Detect which cell encompasses the target text, then output its (X, Y) center coordinate. 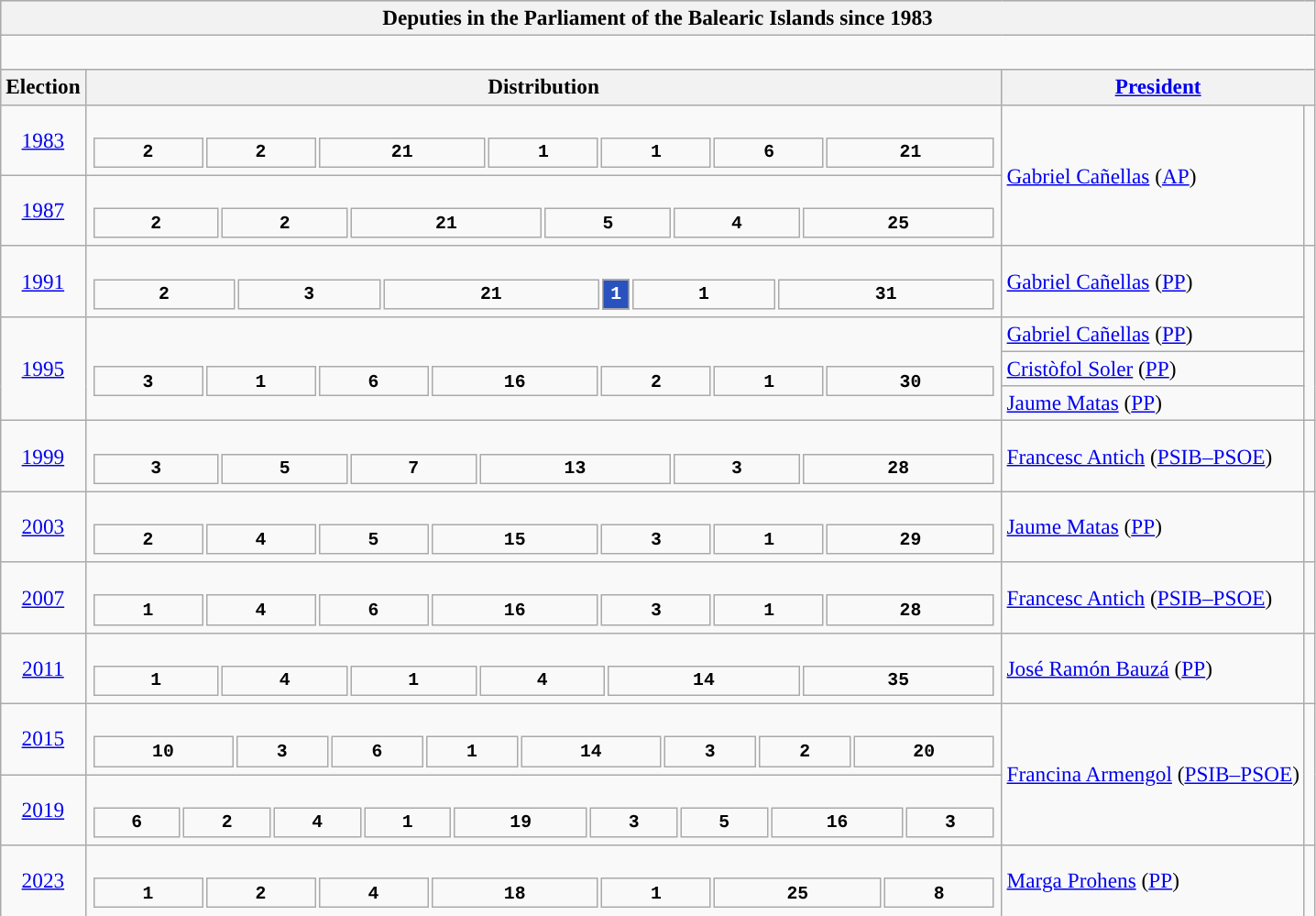
31 (886, 293)
Francina Armengol (PSIB–PSOE) (1153, 774)
7 (413, 468)
13 (576, 468)
Election (43, 87)
35 (898, 680)
29 (911, 539)
1 4 1 4 14 35 (543, 668)
President (1158, 87)
1991 (43, 281)
1 2 4 18 1 25 8 (543, 880)
1999 (43, 455)
10 3 6 1 14 3 2 20 (543, 739)
2 4 5 15 3 1 29 (543, 526)
2 2 21 1 1 6 21 (543, 139)
1995 (43, 369)
José Ramón Bauzá (PP) (1153, 668)
10 (163, 750)
Cristòfol Soler (PP) (1153, 369)
Marga Prohens (PP) (1153, 880)
18 (515, 893)
15 (515, 539)
19 (521, 822)
2007 (43, 598)
1983 (43, 139)
Gabriel Cañellas (AP) (1153, 175)
2 2 21 5 4 25 (543, 211)
20 (924, 750)
2003 (43, 526)
2011 (43, 668)
1987 (43, 211)
Deputies in the Parliament of the Balearic Islands since 1983 (658, 17)
6 2 4 1 19 3 5 16 3 (543, 809)
2 3 21 1 1 31 (543, 281)
8 (939, 893)
30 (911, 381)
Distribution (543, 87)
3 1 6 16 2 1 30 (543, 369)
3 5 7 13 3 28 (543, 455)
2023 (43, 880)
2015 (43, 739)
1 4 6 16 3 1 28 (543, 598)
2019 (43, 809)
